Search for the cell housing the specified text and yield its [x, y] center coordinate. 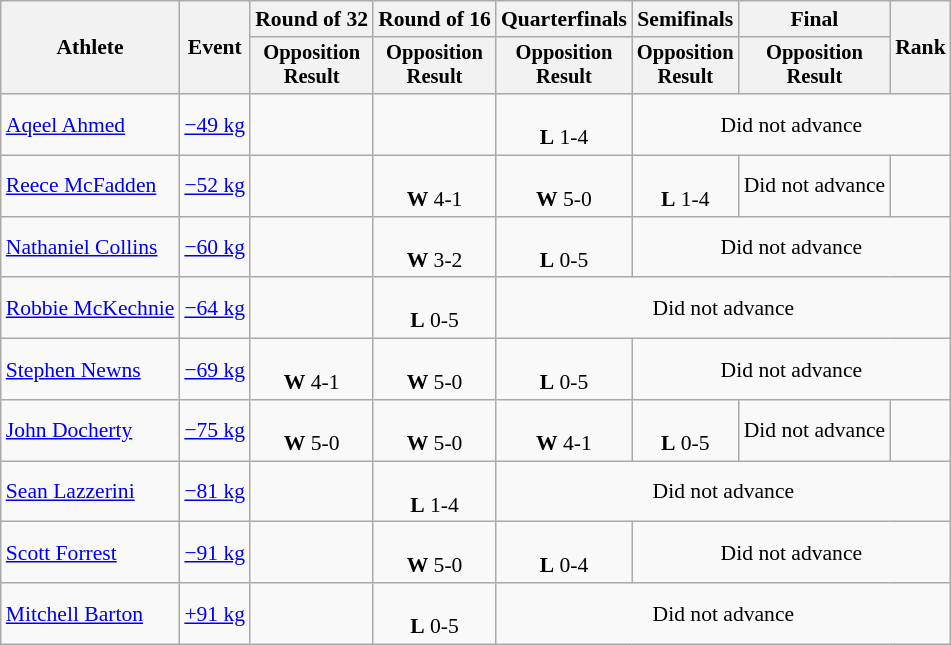
Mitchell Barton [90, 614]
Quarterfinals [564, 19]
Aqeel Ahmed [90, 124]
−75 kg [214, 430]
Athlete [90, 48]
Rank [920, 48]
Nathaniel Collins [90, 248]
Final [815, 19]
+91 kg [214, 614]
Event [214, 48]
L 0-4 [564, 552]
−81 kg [214, 492]
−49 kg [214, 124]
−52 kg [214, 186]
Round of 16 [434, 19]
Robbie McKechnie [90, 308]
Sean Lazzerini [90, 492]
−60 kg [214, 248]
−64 kg [214, 308]
−69 kg [214, 370]
W 3-2 [434, 248]
Stephen Newns [90, 370]
Scott Forrest [90, 552]
Round of 32 [312, 19]
Semifinals [686, 19]
−91 kg [214, 552]
Reece McFadden [90, 186]
John Docherty [90, 430]
